Return (x, y) of the center of cell containing provided text 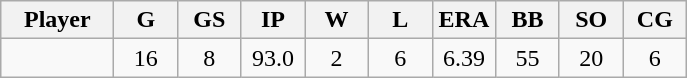
55 (528, 58)
SO (591, 20)
93.0 (273, 58)
IP (273, 20)
CG (655, 20)
G (146, 20)
W (337, 20)
L (400, 20)
16 (146, 58)
ERA (464, 20)
8 (210, 58)
GS (210, 20)
2 (337, 58)
6.39 (464, 58)
Player (58, 20)
BB (528, 20)
20 (591, 58)
